Find where the given text appears and provide that cell's center as [x, y] coordinate. 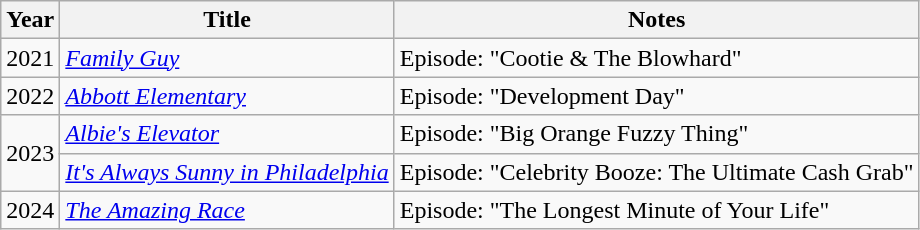
Episode: "Development Day" [656, 96]
Albie's Elevator [227, 134]
Episode: "Cootie & The Blowhard" [656, 58]
Title [227, 20]
2022 [30, 96]
Episode: "The Longest Minute of Your Life" [656, 210]
Abbott Elementary [227, 96]
It's Always Sunny in Philadelphia [227, 172]
2024 [30, 210]
2021 [30, 58]
Year [30, 20]
Family Guy [227, 58]
2023 [30, 153]
The Amazing Race [227, 210]
Episode: "Celebrity Booze: The Ultimate Cash Grab" [656, 172]
Episode: "Big Orange Fuzzy Thing" [656, 134]
Notes [656, 20]
